Search for the cell housing the specified text and yield its (x, y) center coordinate. 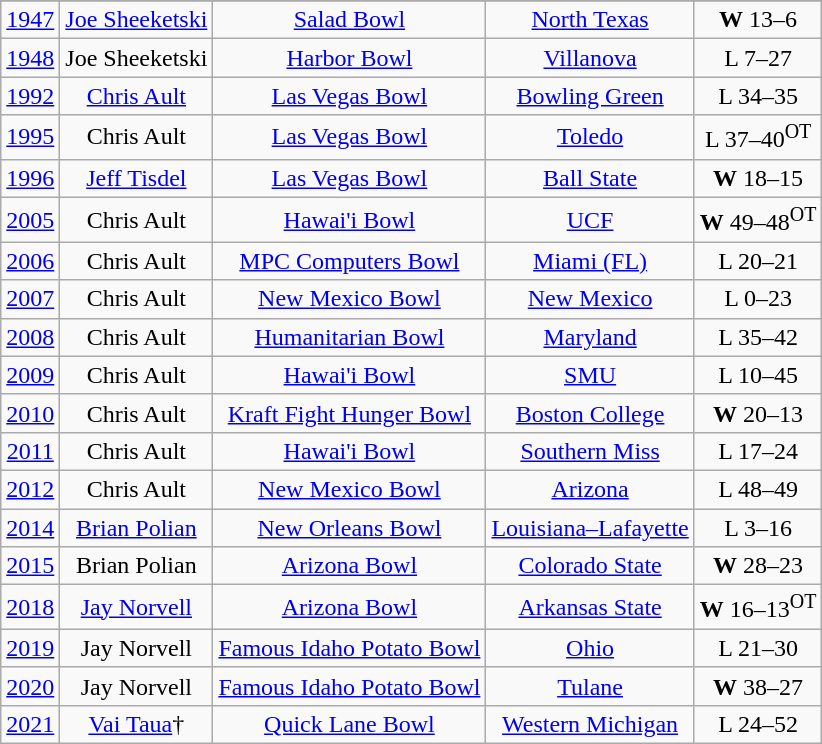
Maryland (590, 337)
L 3–16 (758, 528)
L 17–24 (758, 451)
Quick Lane Bowl (350, 724)
Salad Bowl (350, 20)
Southern Miss (590, 451)
1948 (30, 58)
W 28–23 (758, 566)
W 49–48OT (758, 220)
W 20–13 (758, 413)
L 24–52 (758, 724)
2012 (30, 489)
North Texas (590, 20)
W 13–6 (758, 20)
2015 (30, 566)
L 48–49 (758, 489)
2009 (30, 375)
Western Michigan (590, 724)
Boston College (590, 413)
2018 (30, 608)
UCF (590, 220)
L 34–35 (758, 96)
1992 (30, 96)
Ohio (590, 648)
2014 (30, 528)
Kraft Fight Hunger Bowl (350, 413)
L 7–27 (758, 58)
MPC Computers Bowl (350, 261)
1996 (30, 178)
W 16–13OT (758, 608)
L 10–45 (758, 375)
Jeff Tisdel (136, 178)
2019 (30, 648)
2005 (30, 220)
2021 (30, 724)
1995 (30, 138)
2007 (30, 299)
2006 (30, 261)
Humanitarian Bowl (350, 337)
W 18–15 (758, 178)
Colorado State (590, 566)
Ball State (590, 178)
Arizona (590, 489)
Vai Taua† (136, 724)
L 0–23 (758, 299)
W 38–27 (758, 686)
L 20–21 (758, 261)
2010 (30, 413)
New Mexico (590, 299)
L 35–42 (758, 337)
Tulane (590, 686)
Miami (FL) (590, 261)
Arkansas State (590, 608)
Villanova (590, 58)
1947 (30, 20)
Harbor Bowl (350, 58)
Louisiana–Lafayette (590, 528)
L 21–30 (758, 648)
Bowling Green (590, 96)
2011 (30, 451)
Toledo (590, 138)
New Orleans Bowl (350, 528)
SMU (590, 375)
L 37–40OT (758, 138)
2008 (30, 337)
2020 (30, 686)
